Scan for the cell matching the given text and deliver its [x, y] coordinate at center. 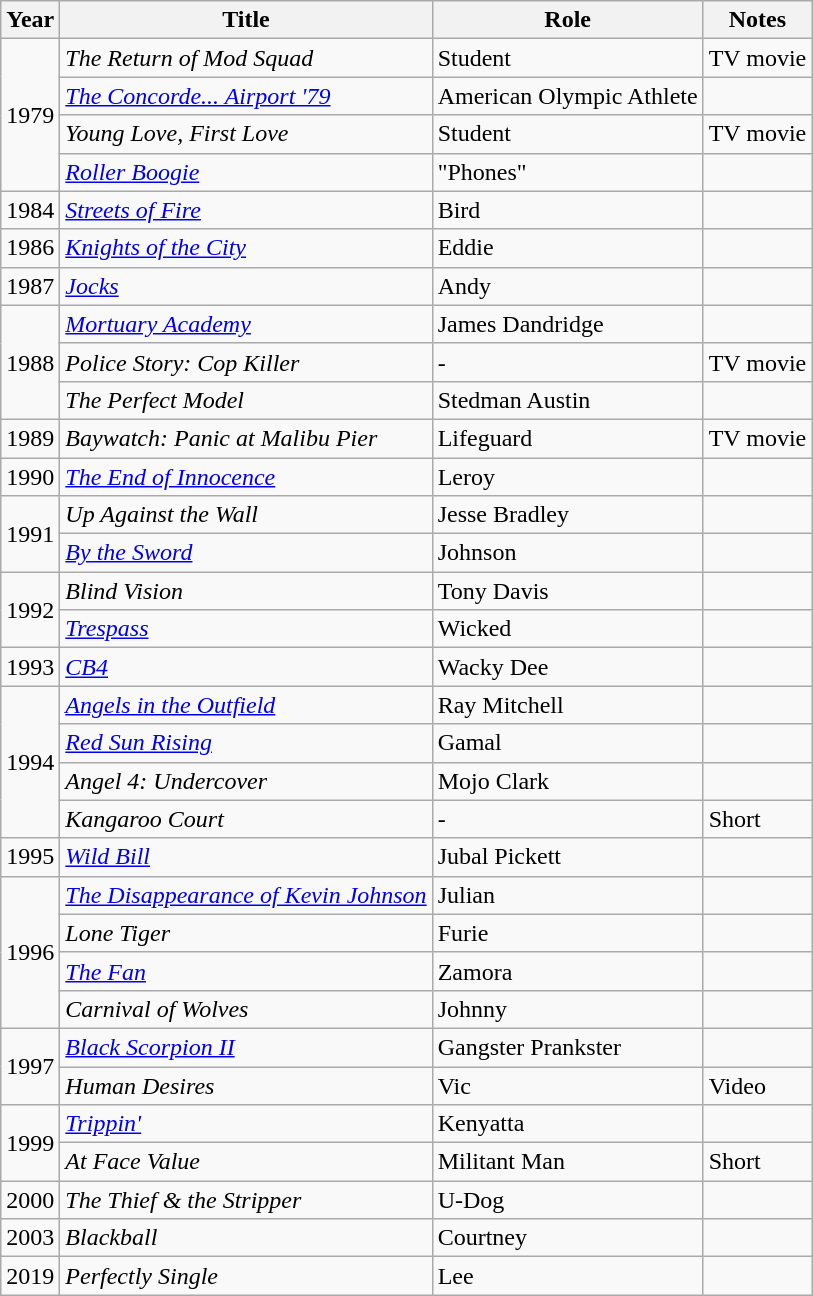
1993 [30, 667]
Human Desires [246, 1085]
Blind Vision [246, 591]
By the Sword [246, 553]
Bird [568, 210]
Furie [568, 933]
CB4 [246, 667]
Jubal Pickett [568, 857]
Red Sun Rising [246, 743]
Ray Mitchell [568, 705]
Wacky Dee [568, 667]
The Disappearance of Kevin Johnson [246, 895]
Title [246, 20]
Lone Tiger [246, 933]
1979 [30, 115]
Video [758, 1085]
Gangster Prankster [568, 1047]
Zamora [568, 971]
Roller Boogie [246, 172]
1988 [30, 362]
Eddie [568, 248]
Kangaroo Court [246, 819]
2019 [30, 1276]
1986 [30, 248]
Up Against the Wall [246, 515]
Baywatch: Panic at Malibu Pier [246, 438]
Courtney [568, 1238]
1990 [30, 477]
Notes [758, 20]
At Face Value [246, 1162]
Young Love, First Love [246, 134]
1992 [30, 610]
1999 [30, 1143]
Jesse Bradley [568, 515]
Julian [568, 895]
Militant Man [568, 1162]
Lifeguard [568, 438]
American Olympic Athlete [568, 96]
Streets of Fire [246, 210]
Gamal [568, 743]
The Fan [246, 971]
Tony Davis [568, 591]
1996 [30, 952]
The Return of Mod Squad [246, 58]
1995 [30, 857]
Police Story: Cop Killer [246, 362]
Jocks [246, 286]
Leroy [568, 477]
1997 [30, 1066]
Perfectly Single [246, 1276]
James Dandridge [568, 324]
1984 [30, 210]
Wild Bill [246, 857]
The Concorde... Airport '79 [246, 96]
Knights of the City [246, 248]
Johnny [568, 1009]
1987 [30, 286]
1994 [30, 762]
1991 [30, 534]
Angels in the Outfield [246, 705]
Role [568, 20]
Kenyatta [568, 1124]
"Phones" [568, 172]
Mortuary Academy [246, 324]
1989 [30, 438]
The Thief & the Stripper [246, 1200]
Year [30, 20]
Stedman Austin [568, 400]
Black Scorpion II [246, 1047]
The Perfect Model [246, 400]
Angel 4: Undercover [246, 781]
Wicked [568, 629]
Trippin' [246, 1124]
U-Dog [568, 1200]
The End of Innocence [246, 477]
Blackball [246, 1238]
Johnson [568, 553]
Vic [568, 1085]
Mojo Clark [568, 781]
Carnival of Wolves [246, 1009]
2000 [30, 1200]
Lee [568, 1276]
2003 [30, 1238]
Trespass [246, 629]
Andy [568, 286]
